Return [X, Y] of the center of cell containing provided text 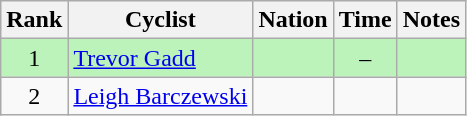
1 [34, 58]
Time [365, 20]
Cyclist [160, 20]
2 [34, 96]
Trevor Gadd [160, 58]
Notes [431, 20]
– [365, 58]
Rank [34, 20]
Nation [293, 20]
Leigh Barczewski [160, 96]
